Identify which cell holds the provided text, then report its [x, y] central coordinate. 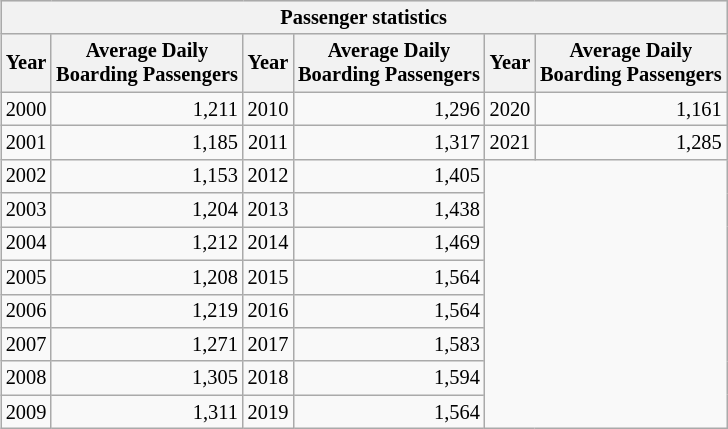
Passenger statistics [364, 17]
1,594 [388, 378]
2012 [268, 176]
2004 [26, 243]
2000 [26, 109]
1,271 [146, 344]
2008 [26, 378]
1,153 [146, 176]
2011 [268, 142]
1,285 [630, 142]
1,296 [388, 109]
2007 [26, 344]
1,204 [146, 210]
2020 [510, 109]
2010 [268, 109]
2001 [26, 142]
2021 [510, 142]
2009 [26, 412]
1,185 [146, 142]
2003 [26, 210]
1,583 [388, 344]
1,219 [146, 311]
1,208 [146, 277]
1,405 [388, 176]
1,317 [388, 142]
2006 [26, 311]
1,211 [146, 109]
1,311 [146, 412]
2016 [268, 311]
2005 [26, 277]
1,438 [388, 210]
2014 [268, 243]
2015 [268, 277]
2002 [26, 176]
2019 [268, 412]
2018 [268, 378]
1,212 [146, 243]
1,469 [388, 243]
1,305 [146, 378]
2013 [268, 210]
2017 [268, 344]
1,161 [630, 109]
